Pinpoint the cell where the given text exists, returning its (X, Y) midpoint coordinate. 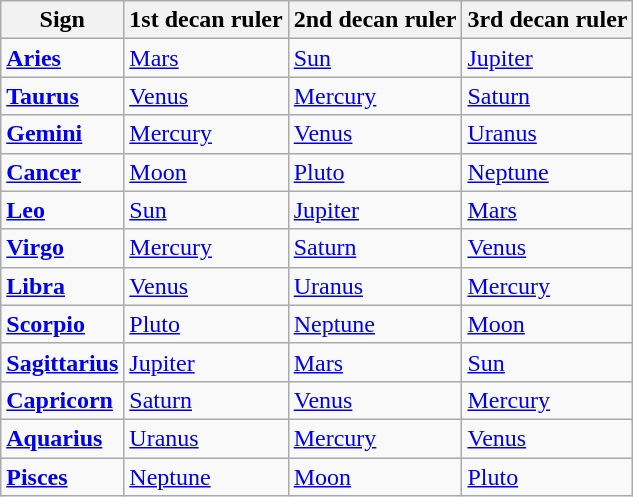
Sign (62, 20)
Virgo (62, 248)
Taurus (62, 96)
Pisces (62, 477)
3rd decan ruler (548, 20)
Sagittarius (62, 362)
Gemini (62, 134)
Cancer (62, 172)
Leo (62, 210)
Scorpio (62, 324)
2nd decan ruler (375, 20)
Aries (62, 58)
Libra (62, 286)
Aquarius (62, 438)
Capricorn (62, 400)
1st decan ruler (206, 20)
